Locate the cell with the specified text and output its [X, Y] center coordinate. 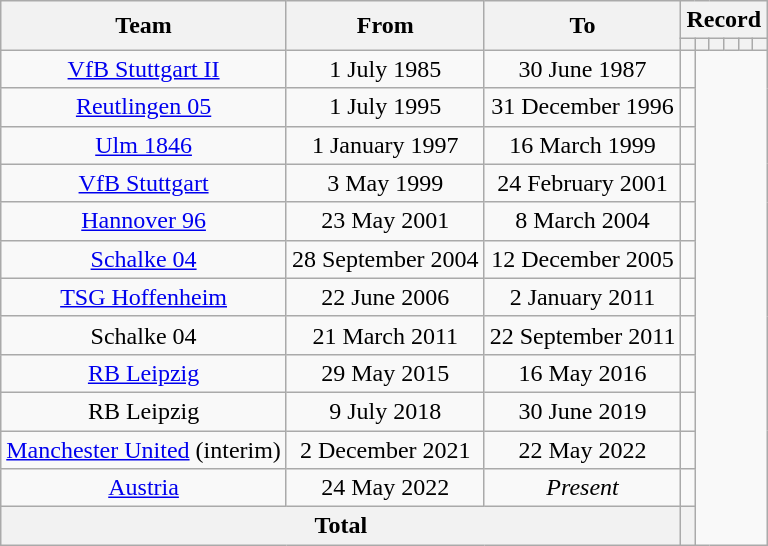
Reutlingen 05 [144, 107]
1 July 1995 [385, 107]
28 September 2004 [385, 259]
Hannover 96 [144, 221]
Austria [144, 488]
Ulm 1846 [144, 145]
29 May 2015 [385, 373]
Team [144, 26]
1 January 1997 [385, 145]
2 December 2021 [385, 449]
To [582, 26]
VfB Stuttgart II [144, 69]
31 December 1996 [582, 107]
22 September 2011 [582, 335]
8 March 2004 [582, 221]
VfB Stuttgart [144, 183]
Present [582, 488]
TSG Hoffenheim [144, 297]
22 May 2022 [582, 449]
2 January 2011 [582, 297]
21 March 2011 [385, 335]
From [385, 26]
16 May 2016 [582, 373]
Manchester United (interim) [144, 449]
12 December 2005 [582, 259]
22 June 2006 [385, 297]
30 June 2019 [582, 411]
9 July 2018 [385, 411]
24 February 2001 [582, 183]
3 May 1999 [385, 183]
1 July 1985 [385, 69]
Total [341, 526]
16 March 1999 [582, 145]
Record [724, 20]
24 May 2022 [385, 488]
30 June 1987 [582, 69]
23 May 2001 [385, 221]
